From the cell containing the given text, extract its center point as [x, y] coordinate. 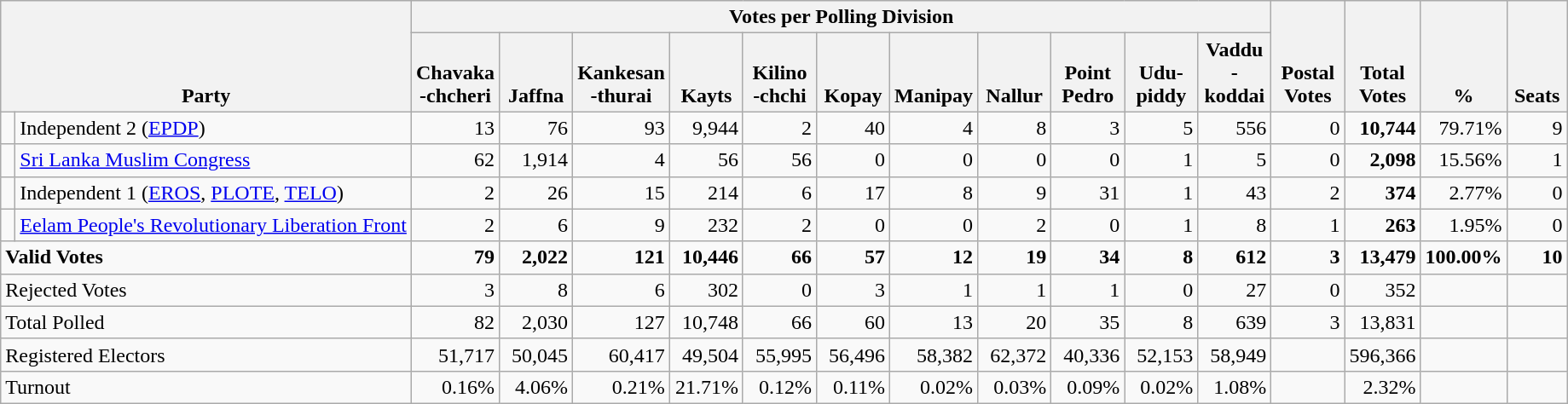
Nallur [1015, 72]
93 [622, 128]
214 [706, 193]
49,504 [706, 355]
9,944 [706, 128]
596,366 [1383, 355]
1.95% [1463, 225]
352 [1383, 290]
4.06% [536, 387]
43 [1235, 193]
Kilino-chchi [779, 72]
21.71% [706, 387]
Valid Votes [206, 257]
12 [934, 257]
Jaffna [536, 72]
79 [455, 257]
100.00% [1463, 257]
2.77% [1463, 193]
Kayts [706, 72]
76 [536, 128]
35 [1088, 322]
Udu-piddy [1161, 72]
Turnout [206, 387]
Sri Lanka Muslim Congress [213, 160]
Eelam People's Revolutionary Liberation Front [213, 225]
79.71% [1463, 128]
15 [622, 193]
612 [1235, 257]
0.21% [622, 387]
PointPedro [1088, 72]
31 [1088, 193]
62,372 [1015, 355]
10,748 [706, 322]
50,045 [536, 355]
19 [1015, 257]
0.11% [853, 387]
26 [536, 193]
10,744 [1383, 128]
Rejected Votes [206, 290]
121 [622, 257]
20 [1015, 322]
52,153 [1161, 355]
51,717 [455, 355]
0.03% [1015, 387]
PostalVotes [1308, 56]
Kankesan-thurai [622, 72]
0.09% [1088, 387]
374 [1383, 193]
556 [1235, 128]
Total Votes [1383, 56]
17 [853, 193]
Party [206, 56]
62 [455, 160]
Seats [1536, 56]
58,382 [934, 355]
Votes per Polling Division [841, 17]
82 [455, 322]
Total Polled [206, 322]
57 [853, 257]
0.12% [779, 387]
40,336 [1088, 355]
Kopay [853, 72]
Chavaka-chcheri [455, 72]
2,098 [1383, 160]
263 [1383, 225]
15.56% [1463, 160]
232 [706, 225]
0.16% [455, 387]
1,914 [536, 160]
2,030 [536, 322]
58,949 [1235, 355]
% [1463, 56]
13,831 [1383, 322]
127 [622, 322]
10,446 [706, 257]
Independent 2 (EPDP) [213, 128]
Manipay [934, 72]
13,479 [1383, 257]
2.32% [1383, 387]
27 [1235, 290]
40 [853, 128]
Independent 1 (EROS, PLOTE, TELO) [213, 193]
2,022 [536, 257]
639 [1235, 322]
10 [1536, 257]
302 [706, 290]
56,496 [853, 355]
Registered Electors [206, 355]
Vaddu-koddai [1235, 72]
34 [1088, 257]
60 [853, 322]
1.08% [1235, 387]
60,417 [622, 355]
55,995 [779, 355]
